Pinpoint the cell where the given text exists, returning its [x, y] midpoint coordinate. 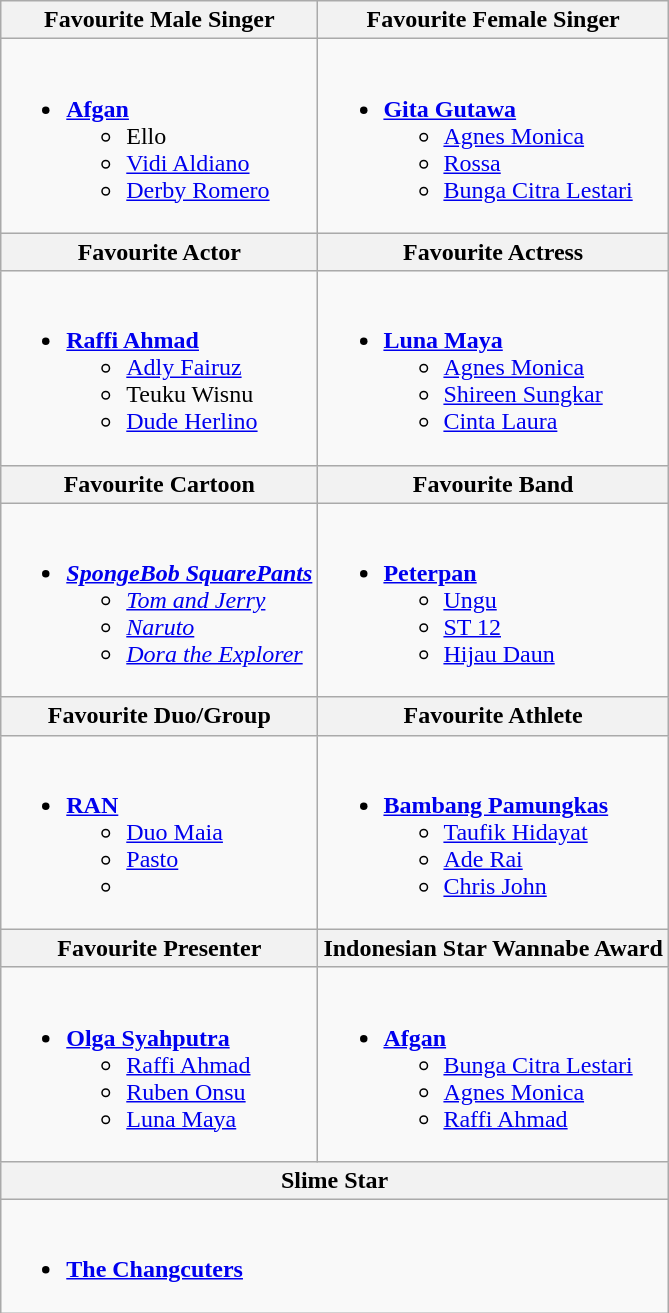
Bambang PamungkasTaufik HidayatAde RaiChris John [494, 832]
Indonesian Star Wannabe Award [494, 948]
Favourite Actress [494, 252]
Favourite Female Singer [494, 20]
Slime Star [335, 1180]
Luna MayaAgnes MonicaShireen SungkarCinta Laura [494, 368]
SpongeBob SquarePantsTom and JerryNarutoDora the Explorer [160, 600]
Favourite Duo/Group [160, 716]
Favourite Male Singer [160, 20]
PeterpanUnguST 12Hijau Daun [494, 600]
Raffi AhmadAdly FairuzTeuku WisnuDude Herlino [160, 368]
Favourite Athlete [494, 716]
Favourite Band [494, 484]
Gita GutawaAgnes MonicaRossaBunga Citra Lestari [494, 136]
The Changcuters [335, 1256]
Olga SyahputraRaffi AhmadRuben OnsuLuna Maya [160, 1064]
Favourite Presenter [160, 948]
Favourite Actor [160, 252]
Favourite Cartoon [160, 484]
AfganElloVidi AldianoDerby Romero [160, 136]
RANDuo MaiaPasto [160, 832]
AfganBunga Citra LestariAgnes MonicaRaffi Ahmad [494, 1064]
